Capture the cell that displays the provided text and extract its [X, Y] central coordinate. 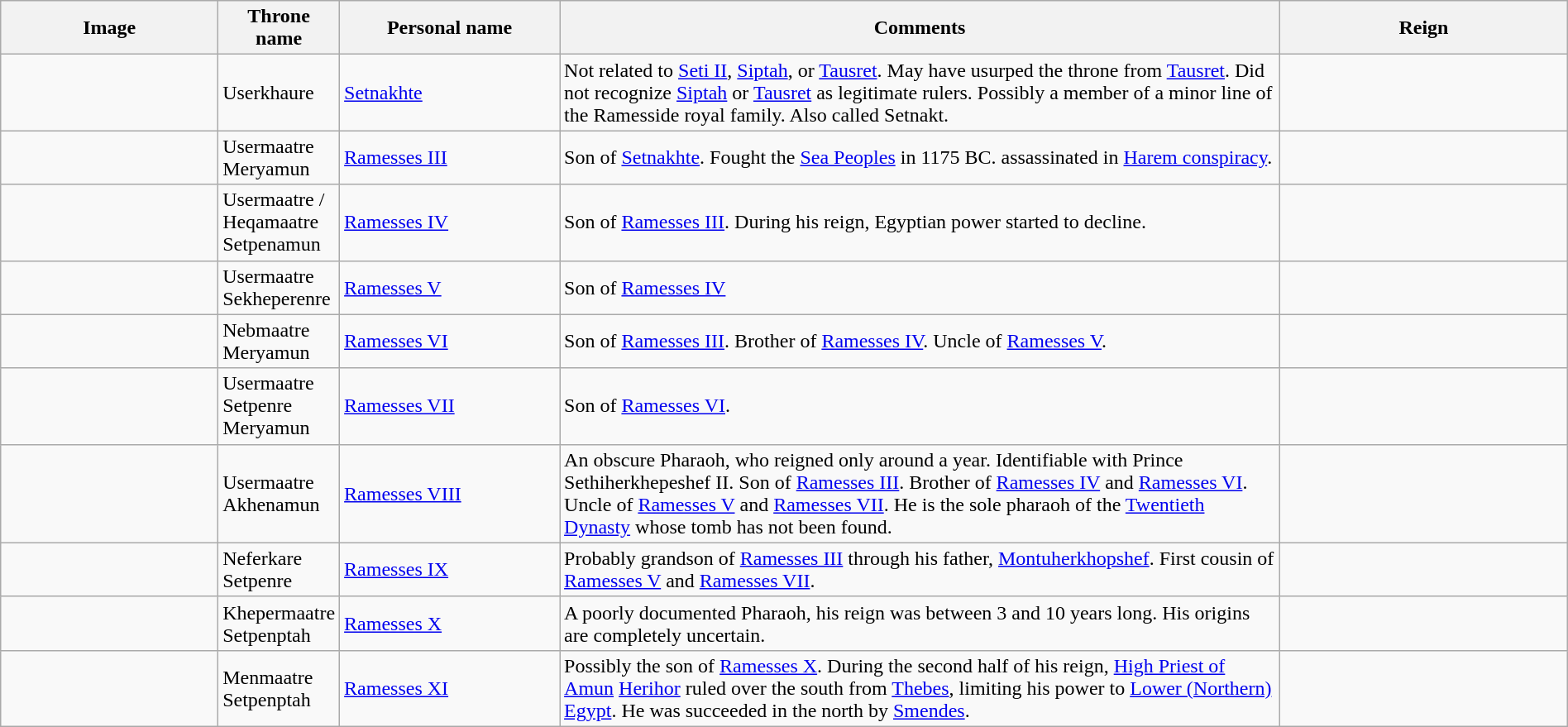
Ramesses VI [450, 341]
Probably grandson of Ramesses III through his father, Montuherkhopshef. First cousin of Ramesses V and Ramesses VII. [920, 569]
Nebmaatre Meryamun [280, 341]
Setnakhte [450, 93]
Usermaatre Meryamun [280, 157]
A poorly documented Pharaoh, his reign was between 3 and 10 years long. His origins are completely uncertain. [920, 624]
Ramesses X [450, 624]
Comments [920, 28]
Personal name [450, 28]
Ramesses V [450, 288]
Menmaatre Setpenptah [280, 688]
Ramesses VIII [450, 493]
Khepermaatre Setpenptah [280, 624]
Usermaatre Sekheperenre [280, 288]
Ramesses IX [450, 569]
Usermaatre / Heqamaatre Setpenamun [280, 222]
Usermaatre Akhenamun [280, 493]
Son of Setnakhte. Fought the Sea Peoples in 1175 BC. assassinated in Harem conspiracy. [920, 157]
Ramesses III [450, 157]
Ramesses IV [450, 222]
Reign [1424, 28]
Son of Ramesses III. During his reign, Egyptian power started to decline. [920, 222]
Son of Ramesses VI. [920, 406]
Throne name [280, 28]
Userkhaure [280, 93]
Neferkare Setpenre [280, 569]
Ramesses VII [450, 406]
Usermaatre Setpenre Meryamun [280, 406]
Son of Ramesses III. Brother of Ramesses IV. Uncle of Ramesses V. [920, 341]
Son of Ramesses IV [920, 288]
Ramesses XI [450, 688]
Image [109, 28]
